From the cell containing the given text, extract its center point as [x, y] coordinate. 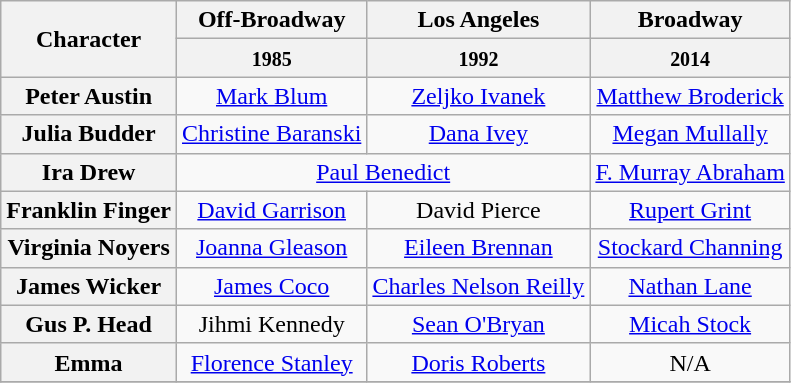
Joanna Gleason [271, 248]
Sean O'Bryan [478, 324]
Rupert Grint [690, 210]
Dana Ivey [478, 134]
Charles Nelson Reilly [478, 286]
F. Murray Abraham [690, 172]
Christine Baranski [271, 134]
David Pierce [478, 210]
Paul Benedict [382, 172]
Off-Broadway [271, 20]
Matthew Broderick [690, 96]
Doris Roberts [478, 362]
Zeljko Ivanek [478, 96]
1992 [478, 58]
Franklin Finger [89, 210]
Florence Stanley [271, 362]
Stockard Channing [690, 248]
N/A [690, 362]
Ira Drew [89, 172]
James Wicker [89, 286]
Julia Budder [89, 134]
Emma [89, 362]
Peter Austin [89, 96]
David Garrison [271, 210]
Nathan Lane [690, 286]
Gus P. Head [89, 324]
1985 [271, 58]
James Coco [271, 286]
Micah Stock [690, 324]
Jihmi Kennedy [271, 324]
Megan Mullally [690, 134]
2014 [690, 58]
Character [89, 39]
Eileen Brennan [478, 248]
Virginia Noyers [89, 248]
Broadway [690, 20]
Mark Blum [271, 96]
Los Angeles [478, 20]
